Pinpoint the cell where the given text exists, returning its [X, Y] midpoint coordinate. 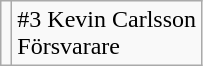
#3 Kevin CarlssonFörsvarare [107, 34]
